Return the (X, Y) coordinate for the center point of the cell that contains the specified text.  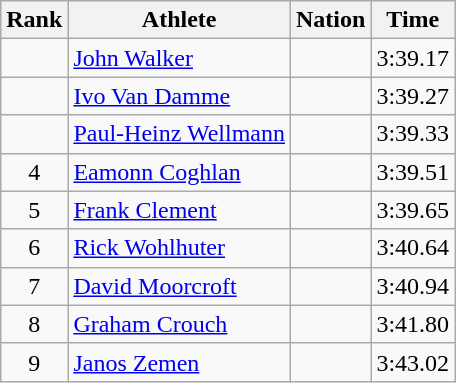
3:39.17 (413, 58)
8 (34, 324)
3:40.64 (413, 248)
Eamonn Coghlan (180, 172)
3:41.80 (413, 324)
3:43.02 (413, 362)
Janos Zemen (180, 362)
Nation (330, 20)
4 (34, 172)
Ivo Van Damme (180, 96)
Paul-Heinz Wellmann (180, 134)
David Moorcroft (180, 286)
3:39.33 (413, 134)
John Walker (180, 58)
Graham Crouch (180, 324)
9 (34, 362)
3:40.94 (413, 286)
Frank Clement (180, 210)
7 (34, 286)
5 (34, 210)
Time (413, 20)
6 (34, 248)
Rick Wohlhuter (180, 248)
3:39.51 (413, 172)
Rank (34, 20)
3:39.27 (413, 96)
Athlete (180, 20)
3:39.65 (413, 210)
